Capture the cell that displays the provided text and extract its (x, y) central coordinate. 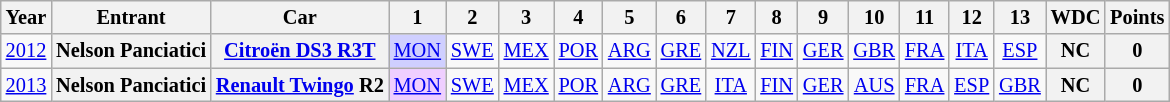
Renault Twingo R2 (300, 85)
11 (924, 17)
AUS (874, 85)
Car (300, 17)
5 (630, 17)
Year (26, 17)
Entrant (131, 17)
9 (823, 17)
13 (1020, 17)
12 (972, 17)
NZL (730, 51)
6 (681, 17)
Points (1137, 17)
Citroën DS3 R3T (300, 51)
2012 (26, 51)
1 (418, 17)
WDC (1076, 17)
10 (874, 17)
7 (730, 17)
2 (472, 17)
4 (578, 17)
2013 (26, 85)
8 (776, 17)
3 (526, 17)
